Search for the cell housing the specified text and yield its (x, y) center coordinate. 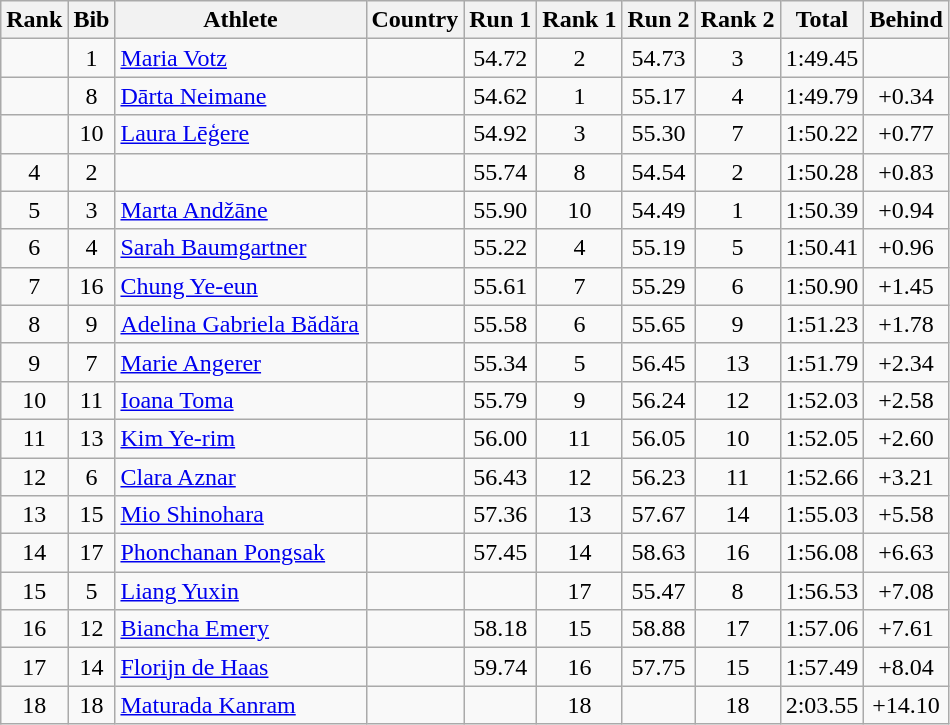
Sarah Baumgartner (240, 248)
+0.77 (906, 134)
+5.58 (906, 515)
1:52.05 (822, 438)
54.92 (500, 134)
54.49 (658, 210)
+3.21 (906, 477)
+7.08 (906, 591)
Marie Angerer (240, 362)
Country (415, 20)
1:51.79 (822, 362)
Marta Andžāne (240, 210)
+8.04 (906, 667)
56.05 (658, 438)
58.63 (658, 553)
Behind (906, 20)
1:49.79 (822, 96)
55.74 (500, 172)
1:51.23 (822, 324)
Biancha Emery (240, 629)
55.34 (500, 362)
Phonchanan Pongsak (240, 553)
Florijn de Haas (240, 667)
Run 1 (500, 20)
Laura Lēģere (240, 134)
Rank 1 (580, 20)
55.65 (658, 324)
1:57.49 (822, 667)
Ioana Toma (240, 400)
+0.34 (906, 96)
56.45 (658, 362)
Bib (92, 20)
1:49.45 (822, 58)
Chung Ye-eun (240, 286)
54.72 (500, 58)
57.45 (500, 553)
+0.94 (906, 210)
55.22 (500, 248)
56.24 (658, 400)
Mio Shinohara (240, 515)
1:56.08 (822, 553)
55.47 (658, 591)
+2.58 (906, 400)
1:56.53 (822, 591)
1:52.03 (822, 400)
59.74 (500, 667)
Adelina Gabriela Bădăra (240, 324)
1:50.90 (822, 286)
Athlete (240, 20)
55.58 (500, 324)
Liang Yuxin (240, 591)
1:50.22 (822, 134)
54.73 (658, 58)
54.62 (500, 96)
+7.61 (906, 629)
57.36 (500, 515)
+0.96 (906, 248)
Dārta Neimane (240, 96)
57.75 (658, 667)
55.19 (658, 248)
Clara Aznar (240, 477)
55.90 (500, 210)
+6.63 (906, 553)
1:55.03 (822, 515)
55.29 (658, 286)
Maria Votz (240, 58)
Kim Ye-rim (240, 438)
+2.34 (906, 362)
2:03.55 (822, 705)
+1.78 (906, 324)
58.18 (500, 629)
+14.10 (906, 705)
56.23 (658, 477)
1:50.39 (822, 210)
+1.45 (906, 286)
54.54 (658, 172)
55.61 (500, 286)
56.00 (500, 438)
Rank 2 (738, 20)
57.67 (658, 515)
+2.60 (906, 438)
Total (822, 20)
55.30 (658, 134)
1:50.41 (822, 248)
58.88 (658, 629)
55.17 (658, 96)
1:57.06 (822, 629)
Rank (34, 20)
+0.83 (906, 172)
56.43 (500, 477)
1:50.28 (822, 172)
Maturada Kanram (240, 705)
55.79 (500, 400)
1:52.66 (822, 477)
Run 2 (658, 20)
